Output the (x, y) coordinate of the center of the cell containing the given text.  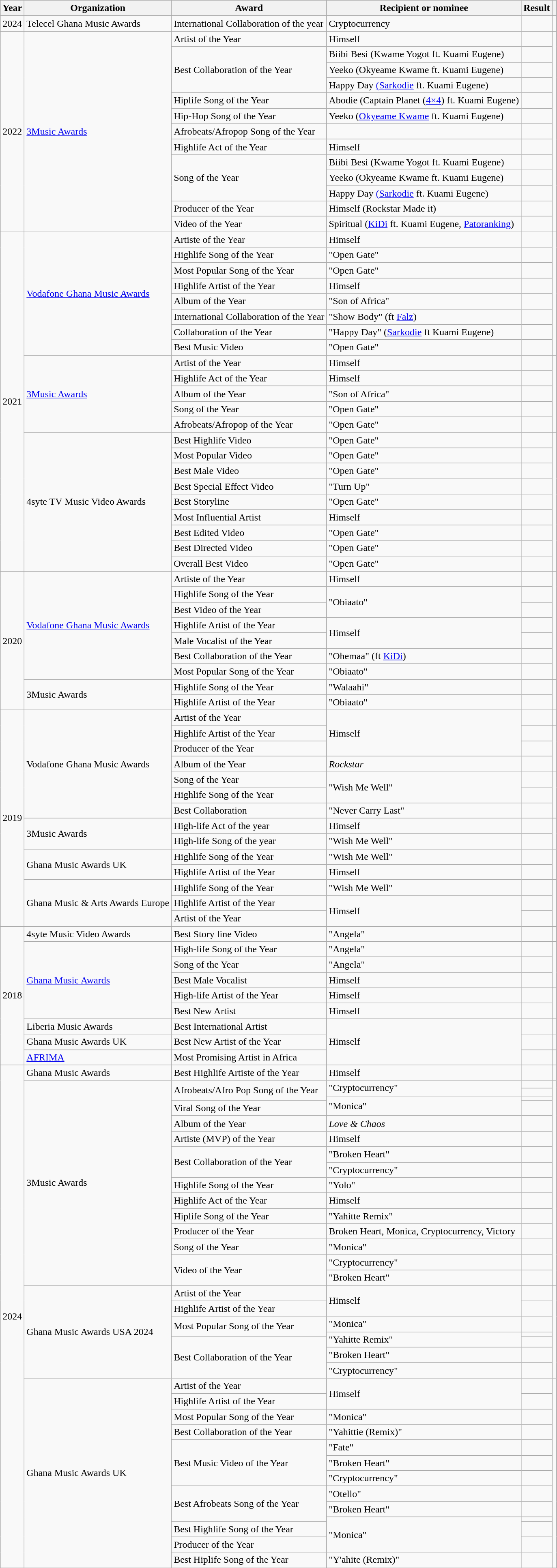
Rockstar (424, 764)
Telecel Ghana Music Awards (98, 24)
Award (249, 8)
Result (537, 8)
Best Male Video (249, 471)
2019 (12, 818)
"Otello" (424, 1494)
"Fate" (424, 1448)
"Turn Up" (424, 486)
Ghana Music Awards USA 2024 (98, 1332)
Abodie (Captain Planet (4×4) ft. Kuami Eugene) (424, 101)
2021 (12, 401)
Male Vocalist of the Year (249, 640)
AFRIMA (98, 1057)
International Collaboration of the Year (249, 317)
Recipient or nominee (424, 8)
Collaboration of the Year (249, 332)
Best Male Vocalist (249, 980)
International Collaboration of the year (249, 24)
"Happy Day" (Sarkodie ft Kuami Eugene) (424, 332)
4syte TV Music Video Awards (98, 502)
2020 (12, 640)
"Walaahi" (424, 687)
Most Influential Artist (249, 517)
Broken Heart, Monica, Cryptocurrency, Victory (424, 1232)
Liberia Music Awards (98, 1026)
High-life Song of the year (249, 841)
Best Music Video of the Year (249, 1463)
Afrobeats/Afropop of the Year (249, 424)
Cryptocurrency (424, 24)
Most Popular Video (249, 456)
Love & Chaos (424, 1123)
"Never Carry Last" (424, 810)
Best Edited Video (249, 533)
2022 (12, 131)
Best Special Effect Video (249, 486)
Best Directed Video (249, 548)
Best Hiplife Song of the Year (249, 1560)
Viral Song of the Year (249, 1108)
"Yahittie (Remix)" (424, 1432)
Best Collaboration (249, 810)
4syte Music Video Awards (98, 934)
2018 (12, 996)
"Y'ahite (Remix)" (424, 1560)
"Yolo" (424, 1185)
Best Highlife Artiste of the Year (249, 1073)
Afrobeats/Afropop Song of the Year (249, 131)
Best Afrobeats Song of the Year (249, 1504)
Best International Artist (249, 1026)
High-life Song of the Year (249, 949)
Spiritual (KiDi ft. Kuami Eugene, Patoranking) (424, 224)
Best New Artist (249, 1011)
"Ohemaa" (ft KiDi) (424, 656)
Afrobeats/Afro Pop Song of the Year (249, 1090)
Best Storyline (249, 502)
Artiste (MVP) of the Year (249, 1139)
Best Highlife Video (249, 440)
High-life Act of the year (249, 826)
Overall Best Video (249, 563)
Best Story line Video (249, 934)
Most Promising Artist in Africa (249, 1057)
High-life Artist of the Year (249, 996)
Best Video of the Year (249, 610)
Best New Artist of the Year (249, 1042)
Himself (Rockstar Made it) (424, 209)
Best Highlife Song of the Year (249, 1529)
Hip-Hop Song of the Year (249, 116)
"Show Body" (ft Falz) (424, 317)
Organization (98, 8)
Best Music Video (249, 347)
Year (12, 8)
Ghana Music & Arts Awards Europe (98, 903)
